Return [X, Y] of the center of cell containing provided text 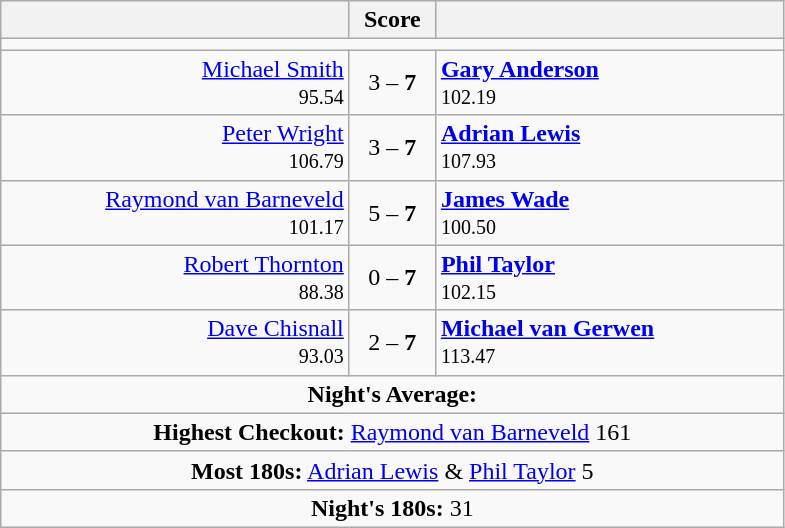
Michael van Gerwen 113.47 [610, 342]
Adrian Lewis 107.93 [610, 148]
Michael Smith 95.54 [176, 82]
Dave Chisnall 93.03 [176, 342]
Robert Thornton 88.38 [176, 278]
Phil Taylor 102.15 [610, 278]
Peter Wright 106.79 [176, 148]
5 – 7 [392, 212]
James Wade 100.50 [610, 212]
0 – 7 [392, 278]
2 – 7 [392, 342]
Gary Anderson 102.19 [610, 82]
Most 180s: Adrian Lewis & Phil Taylor 5 [392, 470]
Night's 180s: 31 [392, 508]
Score [392, 20]
Highest Checkout: Raymond van Barneveld 161 [392, 432]
Raymond van Barneveld 101.17 [176, 212]
Night's Average: [392, 394]
